Output the (x, y) coordinate of the center of the cell containing the given text.  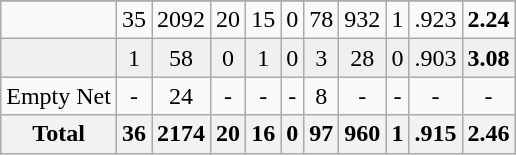
Empty Net (59, 96)
2174 (182, 134)
28 (362, 58)
960 (362, 134)
15 (264, 20)
24 (182, 96)
97 (322, 134)
35 (134, 20)
.923 (436, 20)
58 (182, 58)
36 (134, 134)
3 (322, 58)
2.24 (488, 20)
.915 (436, 134)
.903 (436, 58)
932 (362, 20)
78 (322, 20)
2.46 (488, 134)
16 (264, 134)
3.08 (488, 58)
Total (59, 134)
8 (322, 96)
2092 (182, 20)
